Detect which cell encompasses the target text, then output its (X, Y) center coordinate. 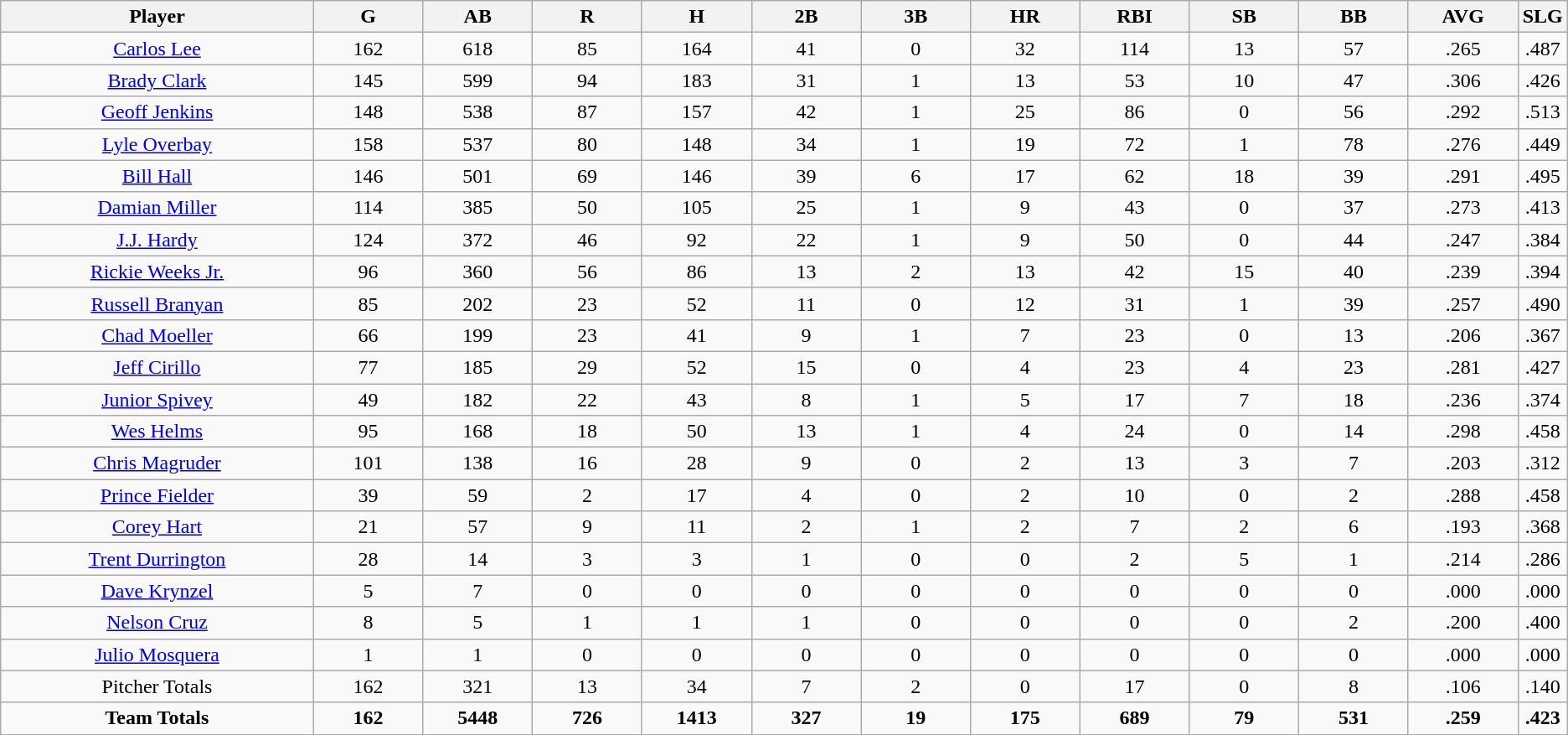
69 (588, 176)
105 (697, 208)
327 (806, 718)
16 (588, 463)
.394 (1543, 272)
.426 (1543, 80)
Prince Fielder (157, 495)
Nelson Cruz (157, 623)
.312 (1543, 463)
80 (588, 144)
SLG (1543, 17)
79 (1245, 718)
199 (477, 335)
SB (1245, 17)
Pitcher Totals (157, 686)
.193 (1462, 527)
29 (588, 367)
.427 (1543, 367)
.487 (1543, 49)
2B (806, 17)
.368 (1543, 527)
.265 (1462, 49)
Chad Moeller (157, 335)
R (588, 17)
138 (477, 463)
Julio Mosquera (157, 655)
501 (477, 176)
53 (1134, 80)
44 (1354, 240)
21 (369, 527)
.239 (1462, 272)
12 (1025, 303)
.214 (1462, 559)
.374 (1543, 400)
185 (477, 367)
46 (588, 240)
96 (369, 272)
Damian Miller (157, 208)
599 (477, 80)
J.J. Hardy (157, 240)
182 (477, 400)
158 (369, 144)
.276 (1462, 144)
G (369, 17)
Jeff Cirillo (157, 367)
RBI (1134, 17)
.281 (1462, 367)
689 (1134, 718)
.106 (1462, 686)
.413 (1543, 208)
531 (1354, 718)
24 (1134, 432)
77 (369, 367)
538 (477, 112)
.367 (1543, 335)
Brady Clark (157, 80)
.259 (1462, 718)
.513 (1543, 112)
618 (477, 49)
.140 (1543, 686)
H (697, 17)
.257 (1462, 303)
183 (697, 80)
95 (369, 432)
AB (477, 17)
372 (477, 240)
385 (477, 208)
62 (1134, 176)
.490 (1543, 303)
.306 (1462, 80)
Rickie Weeks Jr. (157, 272)
.384 (1543, 240)
Wes Helms (157, 432)
Team Totals (157, 718)
59 (477, 495)
.203 (1462, 463)
157 (697, 112)
168 (477, 432)
87 (588, 112)
124 (369, 240)
BB (1354, 17)
.273 (1462, 208)
HR (1025, 17)
72 (1134, 144)
Trent Durrington (157, 559)
.292 (1462, 112)
Carlos Lee (157, 49)
40 (1354, 272)
66 (369, 335)
101 (369, 463)
Russell Branyan (157, 303)
.247 (1462, 240)
.286 (1543, 559)
32 (1025, 49)
145 (369, 80)
.291 (1462, 176)
92 (697, 240)
726 (588, 718)
Lyle Overbay (157, 144)
.200 (1462, 623)
37 (1354, 208)
.449 (1543, 144)
Dave Krynzel (157, 591)
47 (1354, 80)
537 (477, 144)
Corey Hart (157, 527)
202 (477, 303)
Player (157, 17)
360 (477, 272)
Chris Magruder (157, 463)
5448 (477, 718)
Junior Spivey (157, 400)
.236 (1462, 400)
.400 (1543, 623)
.206 (1462, 335)
.288 (1462, 495)
3B (916, 17)
AVG (1462, 17)
78 (1354, 144)
321 (477, 686)
49 (369, 400)
.298 (1462, 432)
Geoff Jenkins (157, 112)
Bill Hall (157, 176)
.495 (1543, 176)
94 (588, 80)
1413 (697, 718)
164 (697, 49)
.423 (1543, 718)
175 (1025, 718)
